Capture the cell that displays the provided text and extract its [x, y] central coordinate. 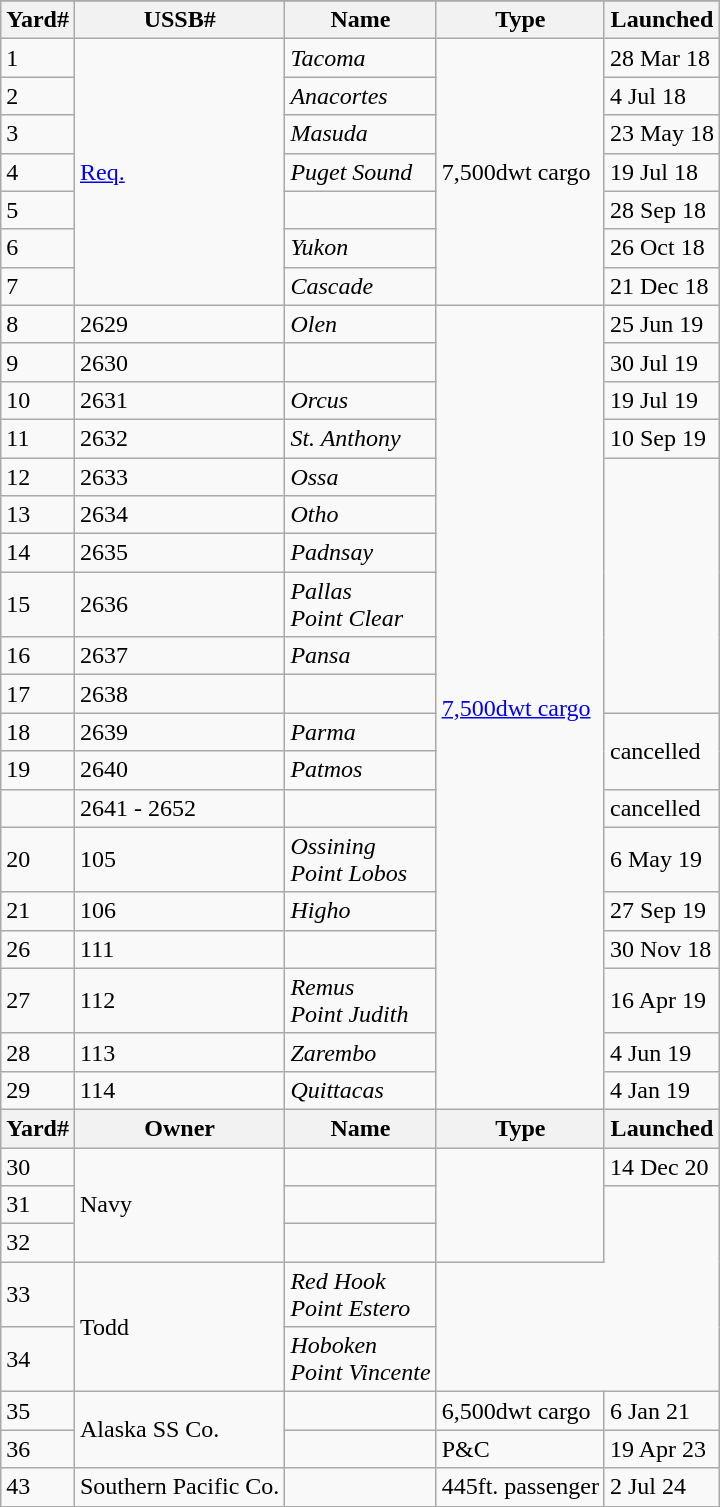
4 Jul 18 [662, 96]
5 [38, 210]
19 Jul 19 [662, 400]
8 [38, 324]
10 [38, 400]
Olen [360, 324]
4 [38, 172]
21 Dec 18 [662, 286]
14 Dec 20 [662, 1167]
113 [179, 1052]
4 Jan 19 [662, 1090]
114 [179, 1090]
Masuda [360, 134]
Otho [360, 515]
2631 [179, 400]
2637 [179, 656]
Patmos [360, 770]
6,500dwt cargo [520, 1411]
2 [38, 96]
Padnsay [360, 553]
3 [38, 134]
Red HookPoint Estero [360, 1294]
Zarembo [360, 1052]
2640 [179, 770]
445ft. passenger [520, 1487]
Anacortes [360, 96]
Req. [179, 172]
Alaska SS Co. [179, 1430]
15 [38, 604]
29 [38, 1090]
2639 [179, 732]
105 [179, 860]
16 [38, 656]
Yukon [360, 248]
33 [38, 1294]
32 [38, 1243]
OssiningPoint Lobos [360, 860]
6 Jan 21 [662, 1411]
12 [38, 477]
106 [179, 911]
2632 [179, 438]
35 [38, 1411]
30 Jul 19 [662, 362]
13 [38, 515]
RemusPoint Judith [360, 1000]
Owner [179, 1128]
16 Apr 19 [662, 1000]
11 [38, 438]
19 [38, 770]
Cascade [360, 286]
2634 [179, 515]
Orcus [360, 400]
St. Anthony [360, 438]
112 [179, 1000]
2 Jul 24 [662, 1487]
17 [38, 694]
Parma [360, 732]
26 Oct 18 [662, 248]
26 [38, 949]
28 [38, 1052]
Higho [360, 911]
6 [38, 248]
20 [38, 860]
Navy [179, 1205]
1 [38, 58]
9 [38, 362]
25 Jun 19 [662, 324]
18 [38, 732]
23 May 18 [662, 134]
USSB# [179, 20]
Pansa [360, 656]
28 Sep 18 [662, 210]
Todd [179, 1327]
6 May 19 [662, 860]
31 [38, 1205]
27 Sep 19 [662, 911]
2630 [179, 362]
Ossa [360, 477]
19 Apr 23 [662, 1449]
28 Mar 18 [662, 58]
2636 [179, 604]
2633 [179, 477]
7 [38, 286]
Southern Pacific Co. [179, 1487]
10 Sep 19 [662, 438]
34 [38, 1360]
2641 - 2652 [179, 808]
14 [38, 553]
PallasPoint Clear [360, 604]
30 [38, 1167]
P&C [520, 1449]
HobokenPoint Vincente [360, 1360]
21 [38, 911]
27 [38, 1000]
Tacoma [360, 58]
Puget Sound [360, 172]
4 Jun 19 [662, 1052]
36 [38, 1449]
111 [179, 949]
19 Jul 18 [662, 172]
30 Nov 18 [662, 949]
2629 [179, 324]
2638 [179, 694]
2635 [179, 553]
43 [38, 1487]
Quittacas [360, 1090]
